Search for the cell housing the specified text and yield its [x, y] center coordinate. 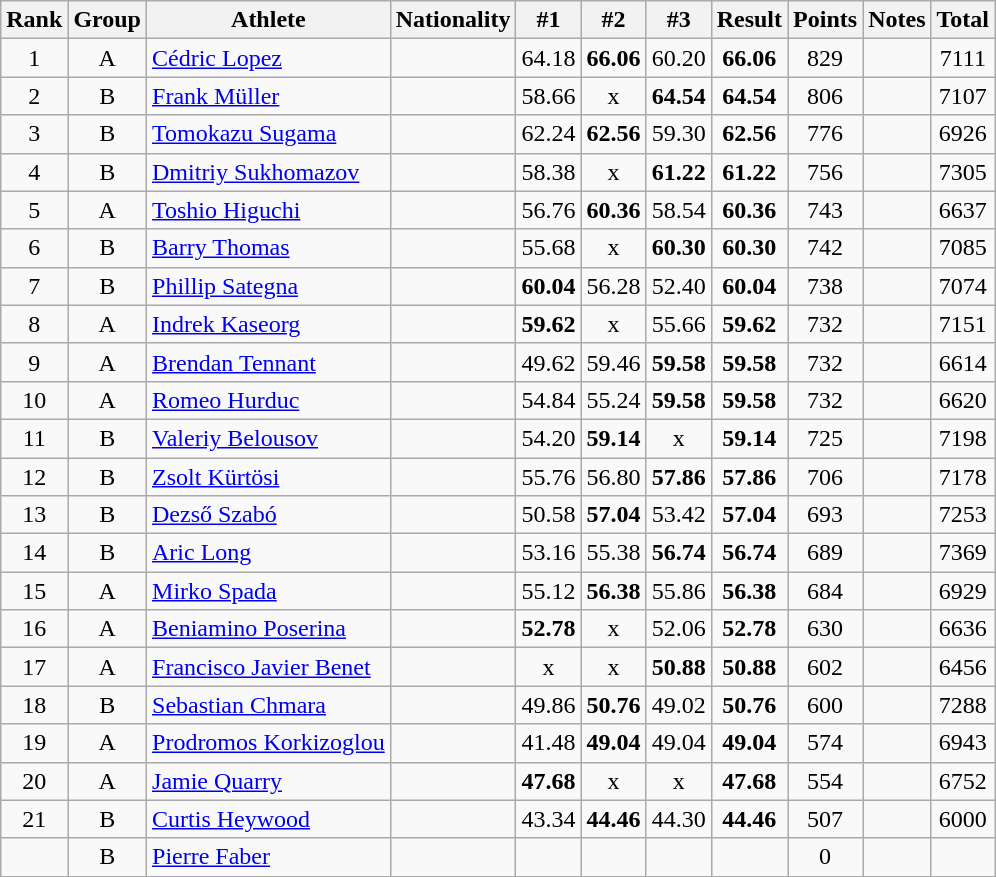
630 [826, 629]
600 [826, 705]
689 [826, 553]
6943 [963, 743]
Total [963, 20]
5 [34, 210]
Group [108, 20]
Barry Thomas [269, 248]
7074 [963, 286]
55.68 [548, 248]
7111 [963, 58]
Brendan Tennant [269, 362]
7198 [963, 438]
58.66 [548, 96]
43.34 [548, 819]
Mirko Spada [269, 591]
11 [34, 438]
Valeriy Belousov [269, 438]
55.38 [614, 553]
4 [34, 172]
#1 [548, 20]
693 [826, 515]
52.40 [678, 286]
6000 [963, 819]
18 [34, 705]
554 [826, 781]
62.24 [548, 134]
684 [826, 591]
Sebastian Chmara [269, 705]
507 [826, 819]
Notes [897, 20]
64.18 [548, 58]
602 [826, 667]
56.28 [614, 286]
7253 [963, 515]
21 [34, 819]
Beniamino Poserina [269, 629]
#2 [614, 20]
52.06 [678, 629]
Frank Müller [269, 96]
Dezső Szabó [269, 515]
41.48 [548, 743]
44.30 [678, 819]
Result [749, 20]
Indrek Kaseorg [269, 324]
Phillip Sategna [269, 286]
53.42 [678, 515]
Athlete [269, 20]
6752 [963, 781]
Toshio Higuchi [269, 210]
7305 [963, 172]
Prodromos Korkizoglou [269, 743]
Tomokazu Sugama [269, 134]
6614 [963, 362]
7 [34, 286]
742 [826, 248]
7085 [963, 248]
16 [34, 629]
Cédric Lopez [269, 58]
49.62 [548, 362]
#3 [678, 20]
15 [34, 591]
12 [34, 477]
574 [826, 743]
Rank [34, 20]
59.46 [614, 362]
55.24 [614, 400]
55.76 [548, 477]
54.20 [548, 438]
58.54 [678, 210]
3 [34, 134]
706 [826, 477]
56.80 [614, 477]
17 [34, 667]
725 [826, 438]
55.66 [678, 324]
Curtis Heywood [269, 819]
10 [34, 400]
13 [34, 515]
Francisco Javier Benet [269, 667]
6637 [963, 210]
55.12 [548, 591]
806 [826, 96]
Dmitriy Sukhomazov [269, 172]
58.38 [548, 172]
60.20 [678, 58]
1 [34, 58]
6929 [963, 591]
19 [34, 743]
14 [34, 553]
Nationality [453, 20]
Points [826, 20]
Romeo Hurduc [269, 400]
6 [34, 248]
7178 [963, 477]
7369 [963, 553]
2 [34, 96]
59.30 [678, 134]
55.86 [678, 591]
6456 [963, 667]
8 [34, 324]
6620 [963, 400]
776 [826, 134]
56.76 [548, 210]
738 [826, 286]
6926 [963, 134]
9 [34, 362]
0 [826, 857]
Zsolt Kürtösi [269, 477]
756 [826, 172]
7107 [963, 96]
Jamie Quarry [269, 781]
743 [826, 210]
20 [34, 781]
7151 [963, 324]
50.58 [548, 515]
53.16 [548, 553]
49.86 [548, 705]
49.02 [678, 705]
Pierre Faber [269, 857]
7288 [963, 705]
6636 [963, 629]
Aric Long [269, 553]
54.84 [548, 400]
829 [826, 58]
